Capture the cell that displays the provided text and extract its [X, Y] central coordinate. 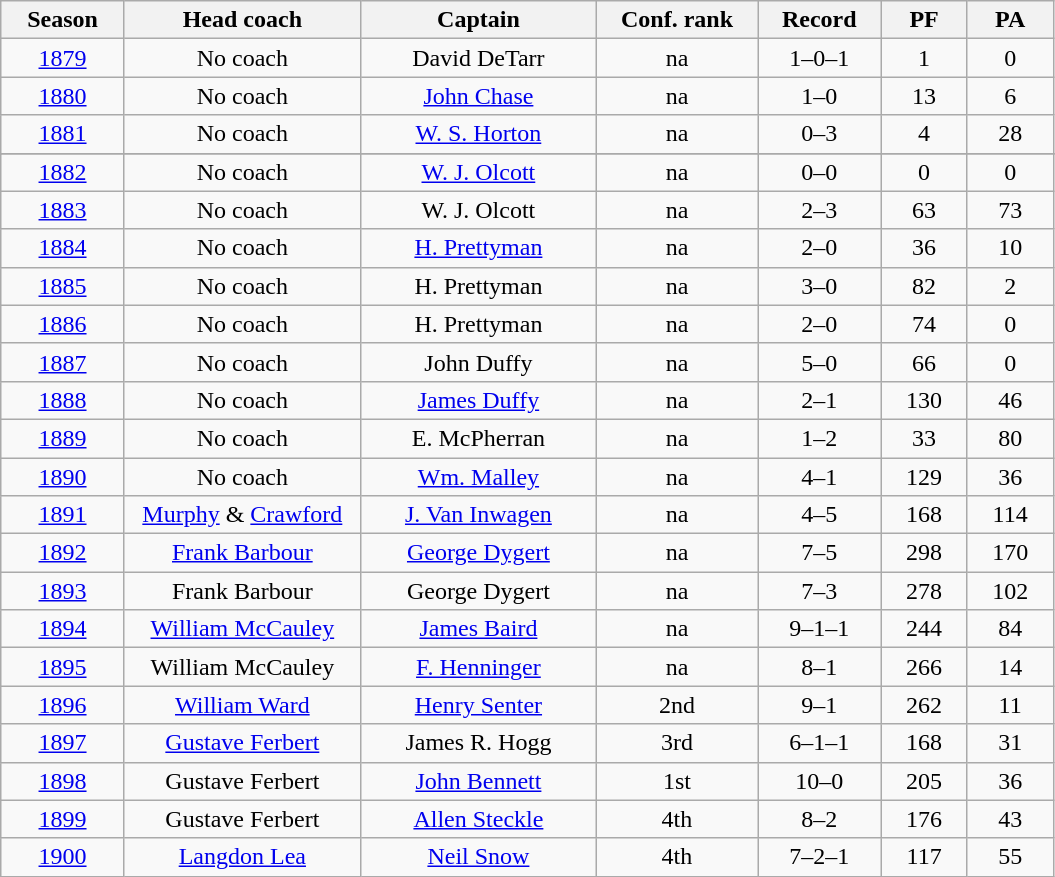
James Baird [478, 629]
7–5 [820, 553]
James R. Hogg [478, 743]
2 [1010, 286]
3rd [676, 743]
1–0–1 [820, 58]
1886 [63, 324]
E. McPherran [478, 438]
1885 [63, 286]
6–1–1 [820, 743]
James Duffy [478, 400]
Head coach [242, 20]
7–2–1 [820, 857]
1884 [63, 248]
176 [924, 819]
1896 [63, 705]
74 [924, 324]
278 [924, 591]
84 [1010, 629]
130 [924, 400]
80 [1010, 438]
W. S. Horton [478, 134]
7–3 [820, 591]
43 [1010, 819]
1887 [63, 362]
1897 [63, 743]
4–5 [820, 515]
Allen Steckle [478, 819]
David DeTarr [478, 58]
266 [924, 667]
1895 [63, 667]
William Ward [242, 705]
33 [924, 438]
J. Van Inwagen [478, 515]
F. Henninger [478, 667]
1881 [63, 134]
Season [63, 20]
73 [1010, 210]
0–3 [820, 134]
114 [1010, 515]
298 [924, 553]
4 [924, 134]
1882 [63, 172]
1880 [63, 96]
2–1 [820, 400]
1–2 [820, 438]
PF [924, 20]
1888 [63, 400]
244 [924, 629]
Wm. Malley [478, 477]
102 [1010, 591]
1st [676, 781]
2–3 [820, 210]
3–0 [820, 286]
1898 [63, 781]
Murphy & Crawford [242, 515]
PA [1010, 20]
66 [924, 362]
1899 [63, 819]
Record [820, 20]
117 [924, 857]
1–0 [820, 96]
1889 [63, 438]
14 [1010, 667]
5–0 [820, 362]
13 [924, 96]
10–0 [820, 781]
8–2 [820, 819]
1879 [63, 58]
Neil Snow [478, 857]
1894 [63, 629]
31 [1010, 743]
1892 [63, 553]
6 [1010, 96]
2nd [676, 705]
9–1 [820, 705]
55 [1010, 857]
Henry Senter [478, 705]
63 [924, 210]
205 [924, 781]
John Chase [478, 96]
1883 [63, 210]
11 [1010, 705]
28 [1010, 134]
Captain [478, 20]
10 [1010, 248]
1 [924, 58]
1891 [63, 515]
1890 [63, 477]
0–0 [820, 172]
129 [924, 477]
John Duffy [478, 362]
1893 [63, 591]
9–1–1 [820, 629]
Conf. rank [676, 20]
John Bennett [478, 781]
1900 [63, 857]
262 [924, 705]
46 [1010, 400]
82 [924, 286]
Langdon Lea [242, 857]
8–1 [820, 667]
4–1 [820, 477]
170 [1010, 553]
